Search for the cell housing the specified text and yield its [x, y] center coordinate. 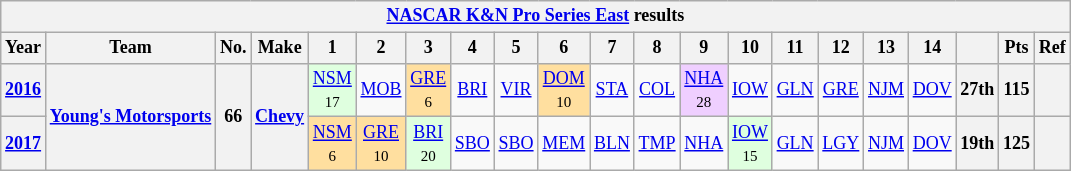
7 [612, 48]
19th [978, 144]
VIR [516, 90]
STA [612, 90]
5 [516, 48]
13 [886, 48]
Pts [1017, 48]
Young's Motorsports [130, 116]
1 [332, 48]
GRE [841, 90]
BRI20 [428, 144]
MOB [381, 90]
NHA [704, 144]
MEM [564, 144]
COL [657, 90]
GRE6 [428, 90]
27th [978, 90]
No. [234, 48]
NASCAR K&N Pro Series East results [536, 16]
IOW15 [750, 144]
11 [795, 48]
Year [24, 48]
IOW [750, 90]
115 [1017, 90]
DOM10 [564, 90]
10 [750, 48]
TMP [657, 144]
NHA28 [704, 90]
Chevy [280, 116]
LGY [841, 144]
3 [428, 48]
NSM6 [332, 144]
6 [564, 48]
BLN [612, 144]
GRE10 [381, 144]
Make [280, 48]
2017 [24, 144]
Team [130, 48]
9 [704, 48]
8 [657, 48]
NSM17 [332, 90]
4 [473, 48]
14 [932, 48]
12 [841, 48]
Ref [1052, 48]
66 [234, 116]
2 [381, 48]
BRI [473, 90]
2016 [24, 90]
125 [1017, 144]
